Detect which cell encompasses the target text, then output its (X, Y) center coordinate. 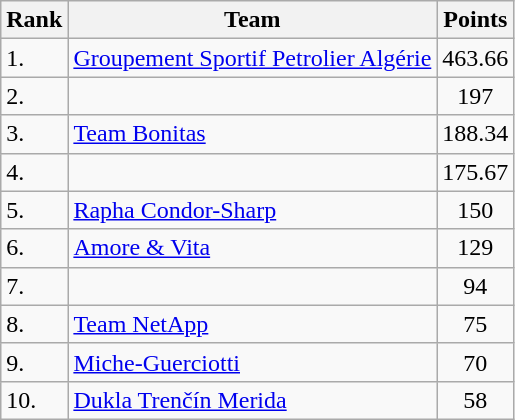
9. (34, 362)
3. (34, 134)
188.34 (476, 134)
5. (34, 210)
129 (476, 248)
Dukla Trenčín Merida (252, 400)
4. (34, 172)
175.67 (476, 172)
Points (476, 20)
8. (34, 324)
150 (476, 210)
6. (34, 248)
Rank (34, 20)
463.66 (476, 58)
1. (34, 58)
2. (34, 96)
70 (476, 362)
10. (34, 400)
7. (34, 286)
58 (476, 400)
75 (476, 324)
Team Bonitas (252, 134)
Amore & Vita (252, 248)
Team NetApp (252, 324)
Groupement Sportif Petrolier Algérie (252, 58)
94 (476, 286)
197 (476, 96)
Team (252, 20)
Rapha Condor-Sharp (252, 210)
Miche-Guerciotti (252, 362)
